Locate the cell with the specified text and output its [x, y] center coordinate. 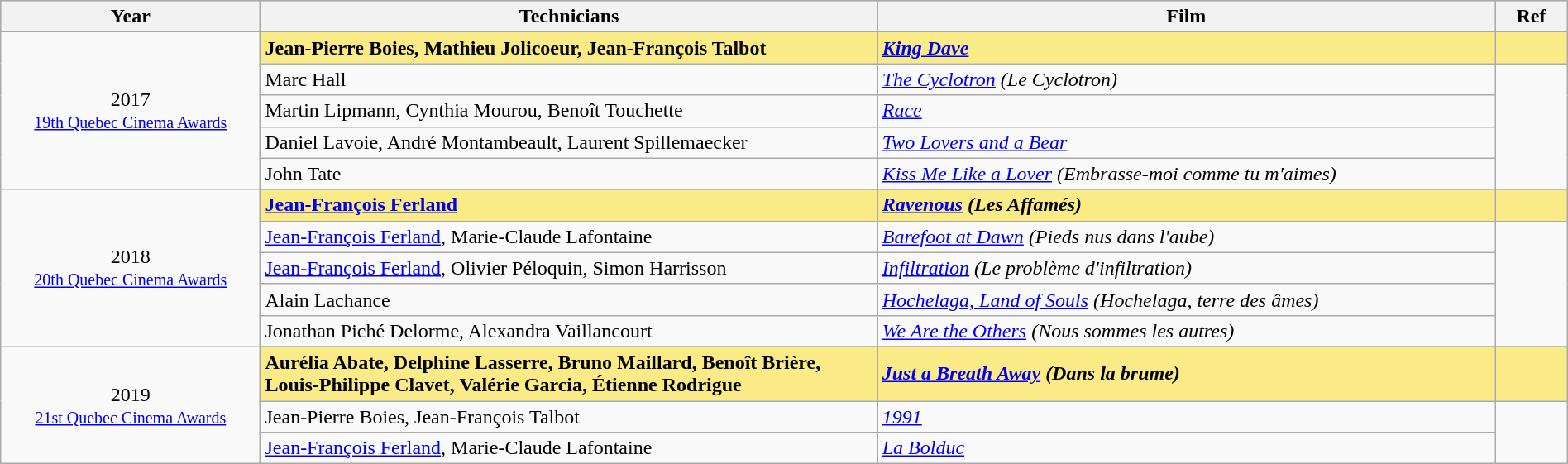
Barefoot at Dawn (Pieds nus dans l'aube) [1186, 237]
Infiltration (Le problème d'infiltration) [1186, 268]
Jean-François Ferland [569, 205]
Technicians [569, 17]
Marc Hall [569, 79]
Ref [1532, 17]
Two Lovers and a Bear [1186, 142]
Kiss Me Like a Lover (Embrasse-moi comme tu m'aimes) [1186, 174]
Ravenous (Les Affamés) [1186, 205]
Daniel Lavoie, André Montambeault, Laurent Spillemaecker [569, 142]
2018 20th Quebec Cinema Awards [131, 268]
Year [131, 17]
Alain Lachance [569, 299]
2017 19th Quebec Cinema Awards [131, 111]
Jonathan Piché Delorme, Alexandra Vaillancourt [569, 331]
Aurélia Abate, Delphine Lasserre, Bruno Maillard, Benoît Brière, Louis-Philippe Clavet, Valérie Garcia, Étienne Rodrigue [569, 374]
Just a Breath Away (Dans la brume) [1186, 374]
Race [1186, 111]
La Bolduc [1186, 448]
We Are the Others (Nous sommes les autres) [1186, 331]
Hochelaga, Land of Souls (Hochelaga, terre des âmes) [1186, 299]
1991 [1186, 416]
Jean-Pierre Boies, Jean-François Talbot [569, 416]
Film [1186, 17]
John Tate [569, 174]
Jean-François Ferland, Olivier Péloquin, Simon Harrisson [569, 268]
Martin Lipmann, Cynthia Mourou, Benoît Touchette [569, 111]
2019 21st Quebec Cinema Awards [131, 405]
King Dave [1186, 48]
Jean-Pierre Boies, Mathieu Jolicoeur, Jean-François Talbot [569, 48]
The Cyclotron (Le Cyclotron) [1186, 79]
